Pinpoint the cell where the given text exists, returning its (x, y) midpoint coordinate. 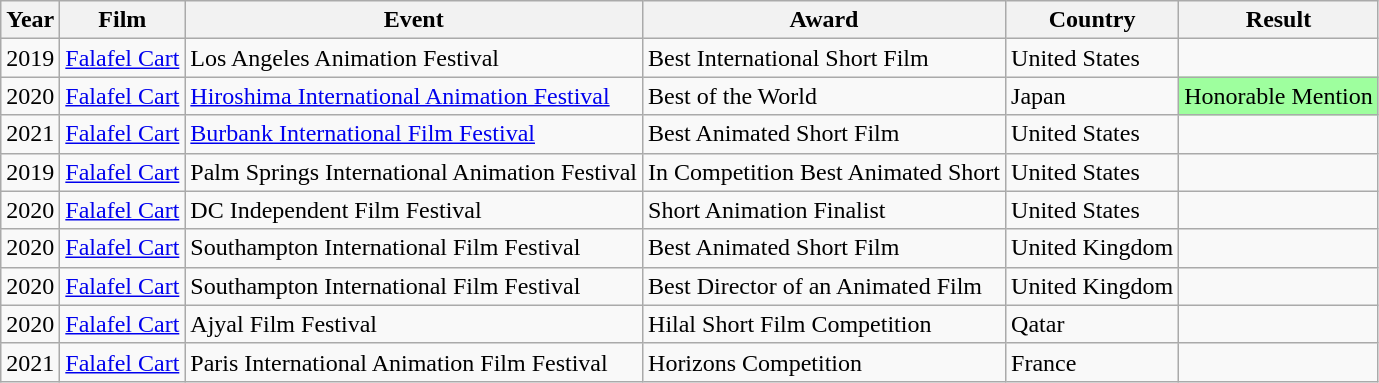
Ajyal Film Festival (414, 324)
Best International Short Film (824, 58)
In Competition Best Animated Short (824, 172)
DC Independent Film Festival (414, 210)
Qatar (1092, 324)
Burbank International Film Festival (414, 134)
Year (30, 20)
Award (824, 20)
Japan (1092, 96)
Best of the World (824, 96)
France (1092, 362)
Horizons Competition (824, 362)
Honorable Mention (1279, 96)
Short Animation Finalist (824, 210)
Paris International Animation Film Festival (414, 362)
Palm Springs International Animation Festival (414, 172)
Country (1092, 20)
Event (414, 20)
Los Angeles Animation Festival (414, 58)
Film (122, 20)
Hilal Short Film Competition (824, 324)
Hiroshima International Animation Festival (414, 96)
Best Director of an Animated Film (824, 286)
Result (1279, 20)
